Locate the cell with the specified text and output its (X, Y) center coordinate. 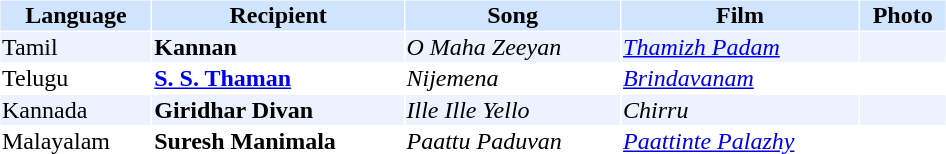
Song (512, 15)
Telugu (76, 79)
S. S. Thaman (278, 79)
Kannan (278, 47)
Brindavanam (740, 79)
Kannada (76, 110)
O Maha Zeeyan (512, 47)
Photo (903, 15)
Ille Ille Yello (512, 110)
Thamizh Padam (740, 47)
Recipient (278, 15)
Nijemena (512, 79)
Film (740, 15)
Chirru (740, 110)
Tamil (76, 47)
Giridhar Divan (278, 110)
Language (76, 15)
